Find where the given text appears and provide that cell's center as [x, y] coordinate. 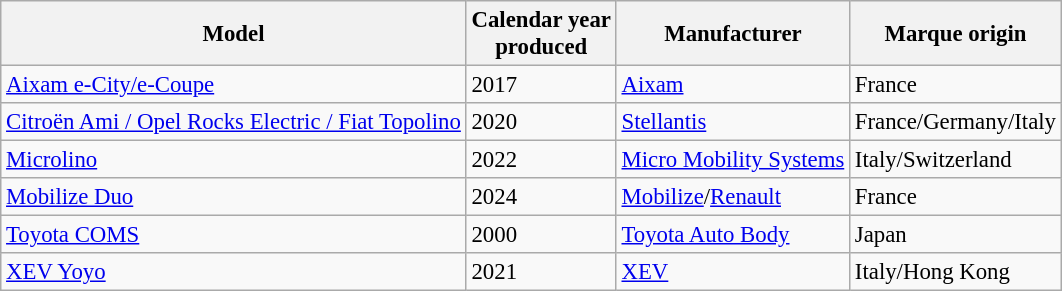
France/Germany/Italy [956, 122]
Stellantis [732, 122]
Manufacturer [732, 34]
Toyota Auto Body [732, 235]
Aixam [732, 85]
Micro Mobility Systems [732, 160]
2017 [541, 85]
2000 [541, 235]
2020 [541, 122]
Italy/Switzerland [956, 160]
Calendar yearproduced [541, 34]
2024 [541, 197]
Mobilize Duo [234, 197]
Model [234, 34]
Citroën Ami / Opel Rocks Electric / Fiat Topolino [234, 122]
Aixam e-City/e-Coupe [234, 85]
Toyota COMS [234, 235]
Mobilize/Renault [732, 197]
Japan [956, 235]
2022 [541, 160]
Marque origin [956, 34]
Microlino [234, 160]
